Capture the cell that displays the provided text and extract its [X, Y] central coordinate. 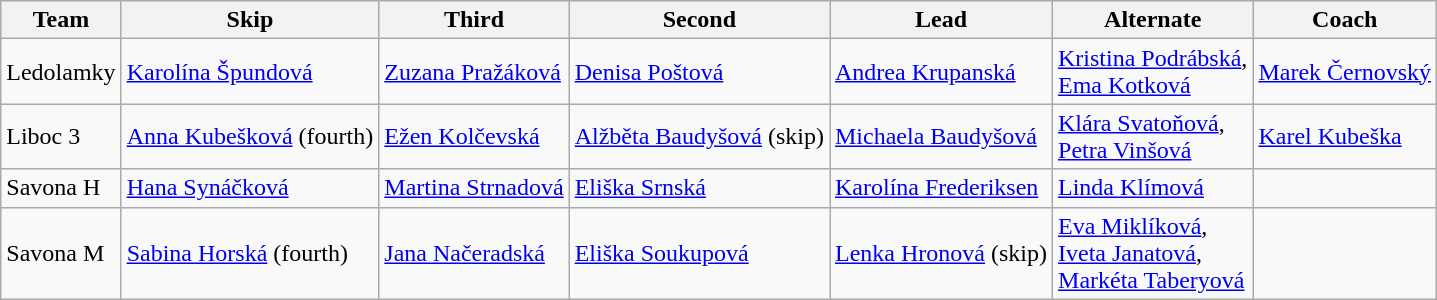
Coach [1345, 20]
Alžběta Baudyšová (skip) [699, 136]
Kristina Podrábská,Ema Kotková [1153, 72]
Denisa Poštová [699, 72]
Karolína Špundová [250, 72]
Liboc 3 [61, 136]
Martina Strnadová [474, 188]
Savona M [61, 253]
Karel Kubeška [1345, 136]
Eliška Soukupová [699, 253]
Eva Miklíková,Iveta Janatová,Markéta Taberyová [1153, 253]
Ežen Kolčevská [474, 136]
Linda Klímová [1153, 188]
Second [699, 20]
Karolína Frederiksen [942, 188]
Skip [250, 20]
Klára Svatoňová,Petra Vinšová [1153, 136]
Third [474, 20]
Hana Synáčková [250, 188]
Michaela Baudyšová [942, 136]
Ledolamky [61, 72]
Lenka Hronová (skip) [942, 253]
Jana Načeradská [474, 253]
Team [61, 20]
Sabina Horská (fourth) [250, 253]
Zuzana Pražáková [474, 72]
Savona H [61, 188]
Alternate [1153, 20]
Lead [942, 20]
Andrea Krupanská [942, 72]
Eliška Srnská [699, 188]
Anna Kubešková (fourth) [250, 136]
Marek Černovský [1345, 72]
